Return the [X, Y] coordinate for the center point of the cell that contains the specified text.  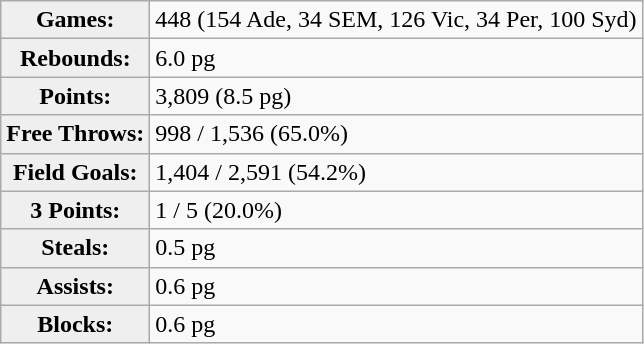
3,809 (8.5 pg) [396, 96]
6.0 pg [396, 58]
Points: [76, 96]
Field Goals: [76, 172]
3 Points: [76, 210]
Blocks: [76, 324]
Assists: [76, 286]
448 (154 Ade, 34 SEM, 126 Vic, 34 Per, 100 Syd) [396, 20]
Steals: [76, 248]
1 / 5 (20.0%) [396, 210]
Games: [76, 20]
1,404 / 2,591 (54.2%) [396, 172]
998 / 1,536 (65.0%) [396, 134]
0.5 pg [396, 248]
Free Throws: [76, 134]
Rebounds: [76, 58]
